Locate the cell with the specified text and output its (x, y) center coordinate. 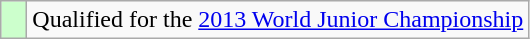
Qualified for the 2013 World Junior Championship (278, 20)
